Extract the (X, Y) coordinate from the center of the cell holding the provided text.  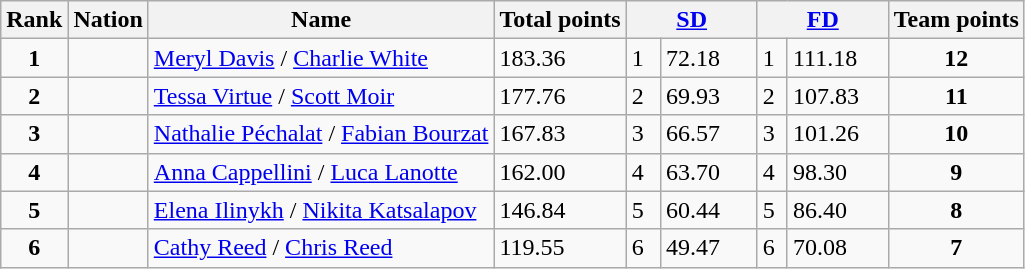
72.18 (708, 58)
60.44 (708, 210)
167.83 (560, 134)
Anna Cappellini / Luca Lanotte (321, 172)
177.76 (560, 96)
107.83 (838, 96)
12 (956, 58)
146.84 (560, 210)
63.70 (708, 172)
111.18 (838, 58)
162.00 (560, 172)
101.26 (838, 134)
Nation (108, 20)
Cathy Reed / Chris Reed (321, 248)
86.40 (838, 210)
Rank (34, 20)
98.30 (838, 172)
SD (692, 20)
7 (956, 248)
9 (956, 172)
FD (822, 20)
69.93 (708, 96)
Name (321, 20)
11 (956, 96)
119.55 (560, 248)
Elena Ilinykh / Nikita Katsalapov (321, 210)
183.36 (560, 58)
49.47 (708, 248)
10 (956, 134)
66.57 (708, 134)
Nathalie Péchalat / Fabian Bourzat (321, 134)
Total points (560, 20)
70.08 (838, 248)
Team points (956, 20)
Tessa Virtue / Scott Moir (321, 96)
Meryl Davis / Charlie White (321, 58)
8 (956, 210)
